Identify which cell holds the provided text, then report its [X, Y] central coordinate. 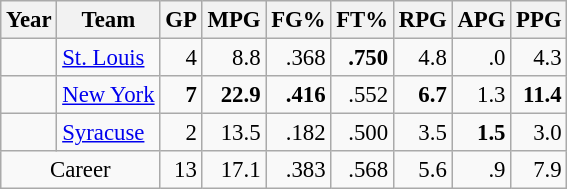
22.9 [234, 95]
Team [108, 20]
4 [181, 58]
New York [108, 95]
.750 [362, 58]
GP [181, 20]
.568 [362, 170]
.368 [298, 58]
1.5 [482, 133]
7 [181, 95]
7.9 [539, 170]
MPG [234, 20]
Career [80, 170]
5.6 [422, 170]
8.8 [234, 58]
4.3 [539, 58]
17.1 [234, 170]
.416 [298, 95]
.182 [298, 133]
Year [29, 20]
FT% [362, 20]
Syracuse [108, 133]
1.3 [482, 95]
RPG [422, 20]
6.7 [422, 95]
11.4 [539, 95]
.0 [482, 58]
APG [482, 20]
13 [181, 170]
3.5 [422, 133]
PPG [539, 20]
.9 [482, 170]
2 [181, 133]
.500 [362, 133]
4.8 [422, 58]
FG% [298, 20]
13.5 [234, 133]
.552 [362, 95]
.383 [298, 170]
St. Louis [108, 58]
3.0 [539, 133]
